Output the (x, y) coordinate of the center of the cell containing the given text.  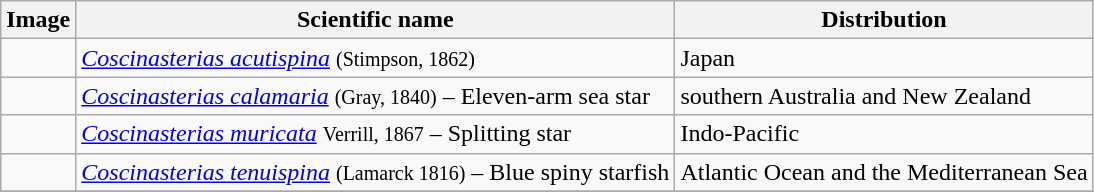
Coscinasterias muricata Verrill, 1867 – Splitting star (376, 134)
Coscinasterias tenuispina (Lamarck 1816) – Blue spiny starfish (376, 172)
Image (38, 20)
Japan (884, 58)
Coscinasterias calamaria (Gray, 1840) – Eleven-arm sea star (376, 96)
Atlantic Ocean and the Mediterranean Sea (884, 172)
Scientific name (376, 20)
Coscinasterias acutispina (Stimpson, 1862) (376, 58)
Indo-Pacific (884, 134)
Distribution (884, 20)
southern Australia and New Zealand (884, 96)
